Return [x, y] of the center of cell containing provided text 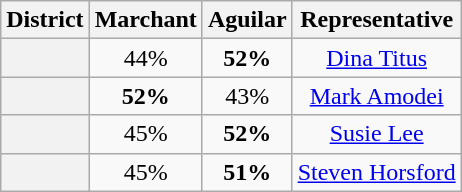
District [45, 20]
Dina Titus [376, 58]
51% [247, 172]
Marchant [146, 20]
43% [247, 96]
44% [146, 58]
Aguilar [247, 20]
Mark Amodei [376, 96]
Steven Horsford [376, 172]
Susie Lee [376, 134]
Representative [376, 20]
